Identify which cell holds the provided text, then report its (x, y) central coordinate. 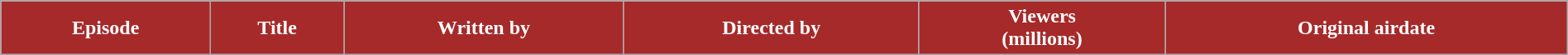
Episode (106, 28)
Directed by (771, 28)
Viewers(millions) (1042, 28)
Original airdate (1366, 28)
Written by (485, 28)
Title (278, 28)
